Search for the cell housing the specified text and yield its [X, Y] center coordinate. 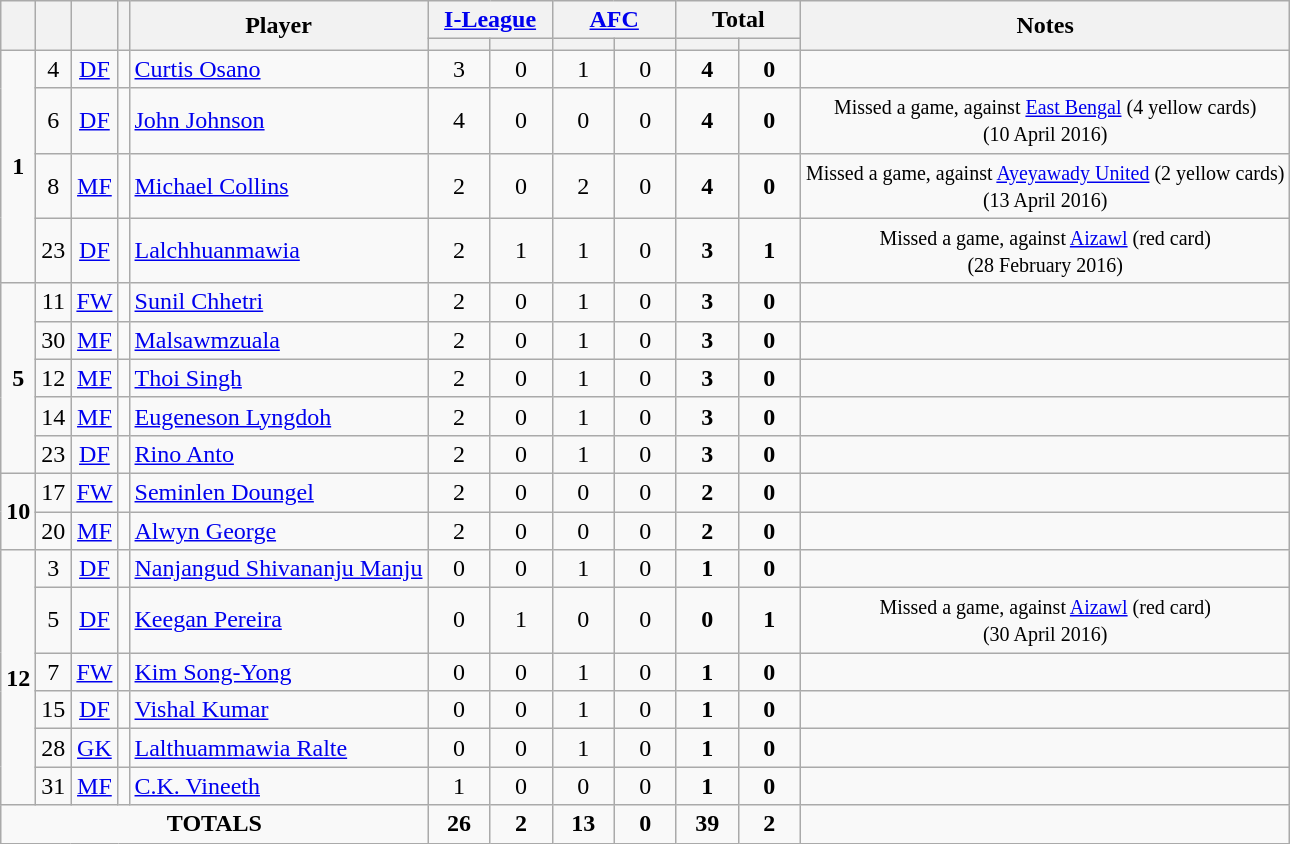
Sunil Chhetri [278, 302]
Thoi Singh [278, 378]
15 [54, 710]
14 [54, 416]
10 [18, 511]
I-League [490, 20]
C.K. Vineeth [278, 786]
28 [54, 748]
Rino Anto [278, 454]
Player [278, 26]
11 [54, 302]
26 [459, 824]
AFC [614, 20]
6 [54, 120]
Lalchhuanmawia [278, 250]
Vishal Kumar [278, 710]
7 [54, 672]
Kim Song-Yong [278, 672]
Missed a game, against East Bengal (4 yellow cards)(10 April 2016) [1044, 120]
Nanjangud Shivananju Manju [278, 569]
Seminlen Doungel [278, 492]
Alwyn George [278, 531]
Curtis Osano [278, 69]
Missed a game, against Aizawl (red card)(30 April 2016) [1044, 620]
Missed a game, against Ayeyawady United (2 yellow cards)(13 April 2016) [1044, 186]
Michael Collins [278, 186]
TOTALS [214, 824]
Missed a game, against Aizawl (red card)(28 February 2016) [1044, 250]
17 [54, 492]
Lalthuammawia Ralte [278, 748]
30 [54, 340]
Notes [1044, 26]
GK [94, 748]
13 [583, 824]
Total [738, 20]
39 [707, 824]
Keegan Pereira [278, 620]
Malsawmzuala [278, 340]
8 [54, 186]
John Johnson [278, 120]
Eugeneson Lyngdoh [278, 416]
31 [54, 786]
20 [54, 531]
